Determine the (X, Y) coordinate at the center of the cell enclosing the given text.  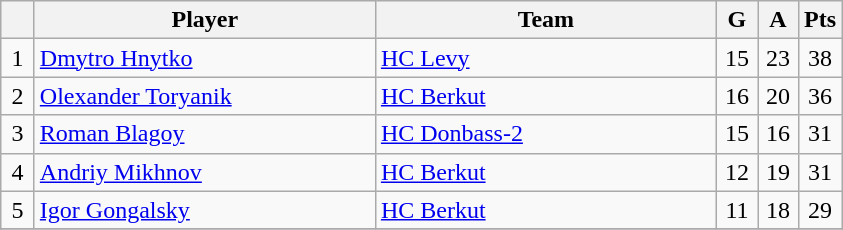
2 (18, 96)
29 (820, 210)
23 (778, 58)
12 (736, 172)
38 (820, 58)
Team (546, 20)
3 (18, 134)
11 (736, 210)
Player (204, 20)
G (736, 20)
36 (820, 96)
Andriy Mikhnov (204, 172)
HC Levy (546, 58)
5 (18, 210)
4 (18, 172)
Igor Gongalsky (204, 210)
18 (778, 210)
19 (778, 172)
Pts (820, 20)
Roman Blagoy (204, 134)
Dmytro Hnytko (204, 58)
Olexander Toryanik (204, 96)
HC Donbass-2 (546, 134)
A (778, 20)
1 (18, 58)
20 (778, 96)
